From the cell containing the given text, extract its center point as (X, Y) coordinate. 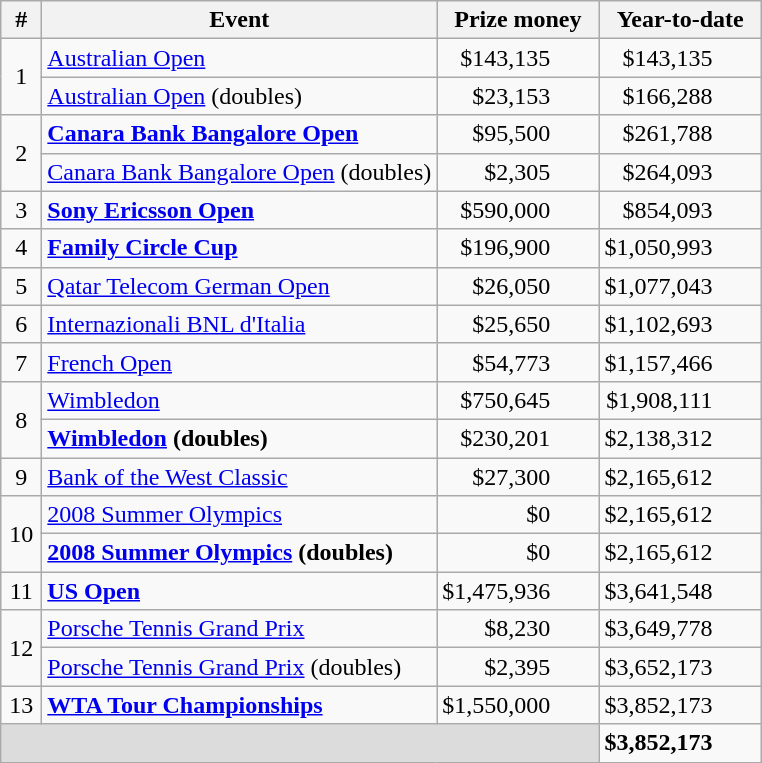
$1,077,043 (680, 286)
Family Circle Cup (240, 248)
$196,900 (518, 248)
13 (22, 705)
$750,645 (518, 400)
$1,157,466 (680, 362)
4 (22, 248)
# (22, 20)
8 (22, 419)
$54,773 (518, 362)
$1,475,936 (518, 591)
2 (22, 153)
10 (22, 534)
Australian Open (doubles) (240, 96)
Wimbledon (240, 400)
9 (22, 477)
6 (22, 324)
5 (22, 286)
Canara Bank Bangalore Open (doubles) (240, 172)
French Open (240, 362)
$166,288 (680, 96)
$230,201 (518, 438)
3 (22, 210)
Australian Open (240, 58)
$2,305 (518, 172)
7 (22, 362)
Porsche Tennis Grand Prix (240, 629)
$8,230 (518, 629)
Wimbledon (doubles) (240, 438)
2008 Summer Olympics (doubles) (240, 553)
$2,138,312 (680, 438)
2008 Summer Olympics (240, 515)
$590,000 (518, 210)
Internazionali BNL d'Italia (240, 324)
$3,641,548 (680, 591)
$264,093 (680, 172)
Year-to-date (680, 20)
Sony Ericsson Open (240, 210)
$25,650 (518, 324)
Canara Bank Bangalore Open (240, 134)
$26,050 (518, 286)
11 (22, 591)
Qatar Telecom German Open (240, 286)
Event (240, 20)
$3,649,778 (680, 629)
Prize money (518, 20)
$95,500 (518, 134)
$2,395 (518, 667)
1 (22, 77)
$3,652,173 (680, 667)
US Open (240, 591)
$1,550,000 (518, 705)
$1,050,993 (680, 248)
$23,153 (518, 96)
$854,093 (680, 210)
$1,102,693 (680, 324)
WTA Tour Championships (240, 705)
12 (22, 648)
$27,300 (518, 477)
Bank of the West Classic (240, 477)
$261,788 (680, 134)
$1,908,111 (680, 400)
Porsche Tennis Grand Prix (doubles) (240, 667)
